Scan for the cell matching the given text and deliver its [x, y] coordinate at center. 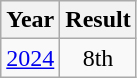
Year [30, 20]
8th [98, 58]
2024 [30, 58]
Result [98, 20]
